Find where the given text appears and provide that cell's center as [x, y] coordinate. 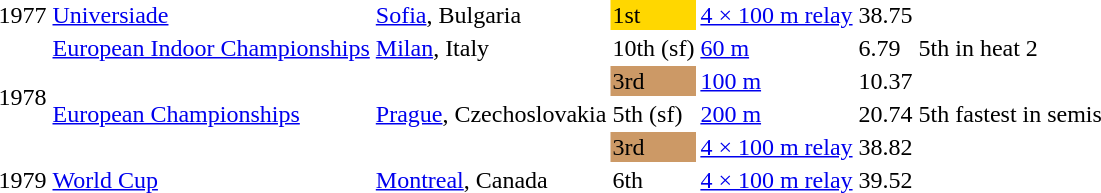
100 m [776, 81]
5th (sf) [654, 114]
Milan, Italy [491, 48]
200 m [776, 114]
European Championships [211, 114]
20.74 [886, 114]
Sofia, Bulgaria [491, 15]
38.82 [886, 147]
10th (sf) [654, 48]
6.79 [886, 48]
European Indoor Championships [211, 48]
Prague, Czechoslovakia [491, 114]
38.75 [886, 15]
1st [654, 15]
10.37 [886, 81]
Universiade [211, 15]
60 m [776, 48]
